Pinpoint the cell where the given text exists, returning its (X, Y) midpoint coordinate. 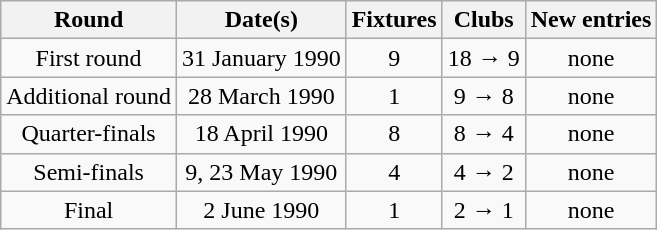
18 April 1990 (261, 134)
Date(s) (261, 20)
New entries (591, 20)
8 (394, 134)
Quarter-finals (89, 134)
Clubs (484, 20)
2 → 1 (484, 210)
9 → 8 (484, 96)
4 → 2 (484, 172)
31 January 1990 (261, 58)
Additional round (89, 96)
18 → 9 (484, 58)
Fixtures (394, 20)
8 → 4 (484, 134)
28 March 1990 (261, 96)
Semi-finals (89, 172)
Final (89, 210)
2 June 1990 (261, 210)
4 (394, 172)
First round (89, 58)
9, 23 May 1990 (261, 172)
9 (394, 58)
Round (89, 20)
